Output the (X, Y) coordinate of the center of the cell containing the given text.  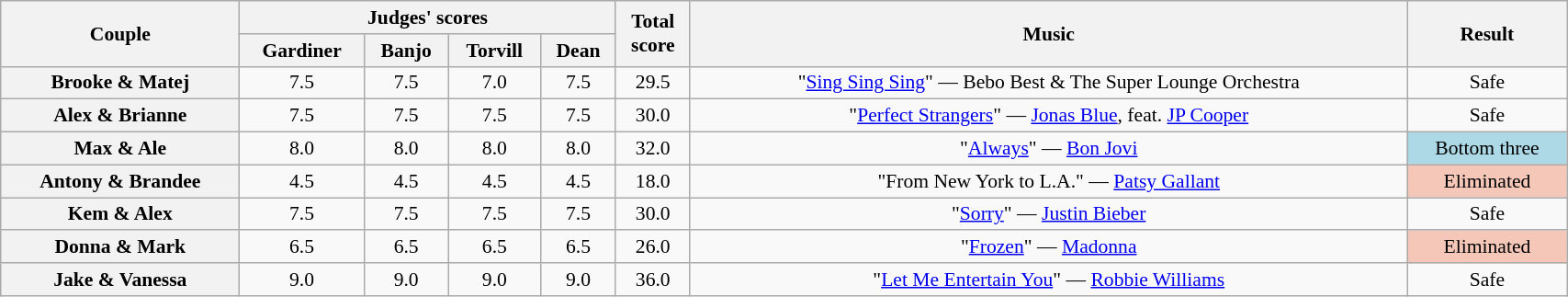
Torvill (494, 51)
36.0 (652, 280)
"Let Me Entertain You" — Robbie Williams (1049, 280)
26.0 (652, 247)
Totalscore (652, 33)
"Sing Sing Sing" — Bebo Best & The Super Lounge Orchestra (1049, 83)
Jake & Vanessa (120, 280)
"Perfect Strangers" — Jonas Blue, feat. JP Cooper (1049, 116)
Max & Ale (120, 149)
18.0 (652, 181)
Alex & Brianne (120, 116)
Couple (120, 33)
Judges' scores (428, 17)
"From New York to L.A." — Patsy Gallant (1049, 181)
7.0 (494, 83)
Kem & Alex (120, 214)
Brooke & Matej (120, 83)
Banjo (406, 51)
Gardiner (301, 51)
29.5 (652, 83)
Antony & Brandee (120, 181)
"Sorry" — Justin Bieber (1049, 214)
Bottom three (1486, 149)
"Always" — Bon Jovi (1049, 149)
Donna & Mark (120, 247)
Music (1049, 33)
Dean (579, 51)
"Frozen" — Madonna (1049, 247)
Result (1486, 33)
32.0 (652, 149)
